Return [x, y] of the center of cell containing provided text 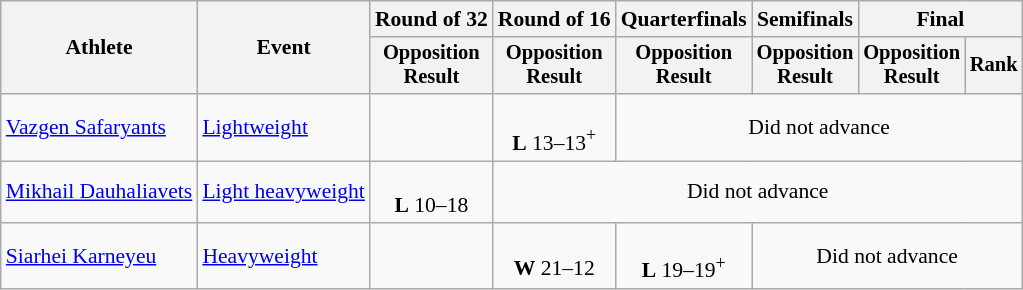
Vazgen Safaryants [100, 128]
Round of 16 [554, 19]
Round of 32 [432, 19]
Mikhail Dauhaliavets [100, 192]
Event [284, 48]
Lightweight [284, 128]
Light heavyweight [284, 192]
Heavyweight [284, 256]
Siarhei Karneyeu [100, 256]
L 10–18 [432, 192]
Athlete [100, 48]
Quarterfinals [684, 19]
L 13–13+ [554, 128]
Final [940, 19]
L 19–19+ [684, 256]
W 21–12 [554, 256]
Rank [994, 66]
Semifinals [806, 19]
